Scan for the cell matching the given text and deliver its [X, Y] coordinate at center. 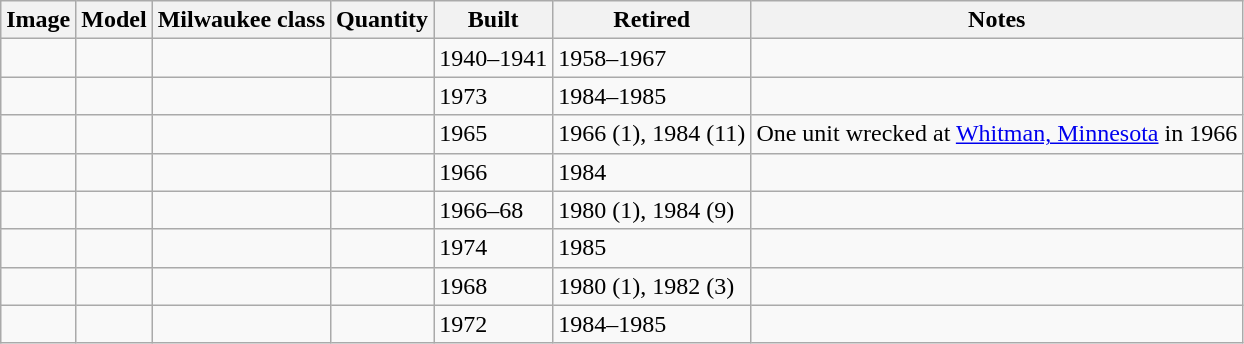
Model [114, 20]
1973 [494, 96]
One unit wrecked at Whitman, Minnesota in 1966 [997, 134]
1940–1941 [494, 58]
1965 [494, 134]
Milwaukee class [241, 20]
1968 [494, 286]
1966–68 [494, 210]
1972 [494, 324]
Retired [652, 20]
1980 (1), 1982 (3) [652, 286]
1974 [494, 248]
1984 [652, 172]
1980 (1), 1984 (9) [652, 210]
1958–1967 [652, 58]
1966 [494, 172]
Built [494, 20]
Image [38, 20]
Quantity [382, 20]
1985 [652, 248]
Notes [997, 20]
1966 (1), 1984 (11) [652, 134]
